Scan for the cell matching the given text and deliver its (X, Y) coordinate at center. 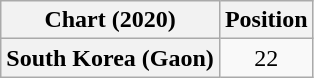
South Korea (Gaon) (110, 58)
22 (266, 58)
Chart (2020) (110, 20)
Position (266, 20)
